Extract the (X, Y) coordinate from the center of the cell holding the provided text.  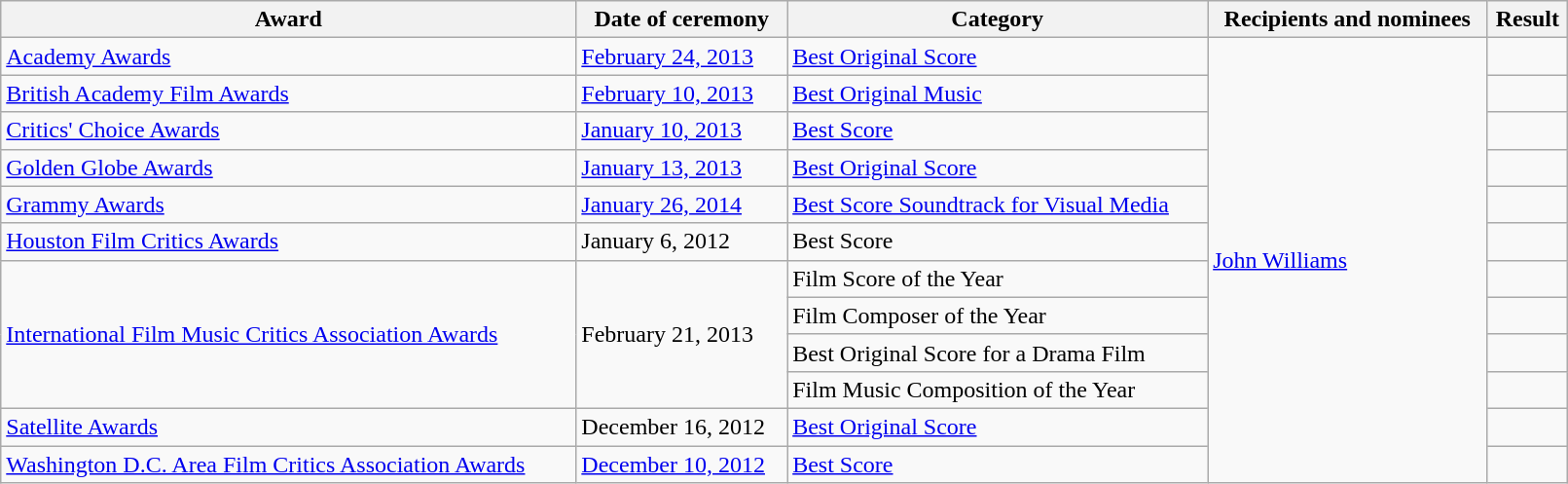
Recipients and nominees (1347, 19)
British Academy Film Awards (288, 93)
John Williams (1347, 261)
January 26, 2014 (681, 205)
January 6, 2012 (681, 242)
Academy Awards (288, 56)
Best Score Soundtrack for Visual Media (998, 205)
December 10, 2012 (681, 465)
International Film Music Critics Association Awards (288, 334)
Houston Film Critics Awards (288, 242)
Date of ceremony (681, 19)
Satellite Awards (288, 427)
Award (288, 19)
February 24, 2013 (681, 56)
Category (998, 19)
Result (1528, 19)
Grammy Awards (288, 205)
Film Music Composition of the Year (998, 390)
Film Composer of the Year (998, 316)
December 16, 2012 (681, 427)
Golden Globe Awards (288, 168)
Best Original Score for a Drama Film (998, 353)
January 13, 2013 (681, 168)
Film Score of the Year (998, 279)
Washington D.C. Area Film Critics Association Awards (288, 465)
January 10, 2013 (681, 130)
Critics' Choice Awards (288, 130)
Best Original Music (998, 93)
February 21, 2013 (681, 334)
February 10, 2013 (681, 93)
